Find where the given text appears and provide that cell's center as (x, y) coordinate. 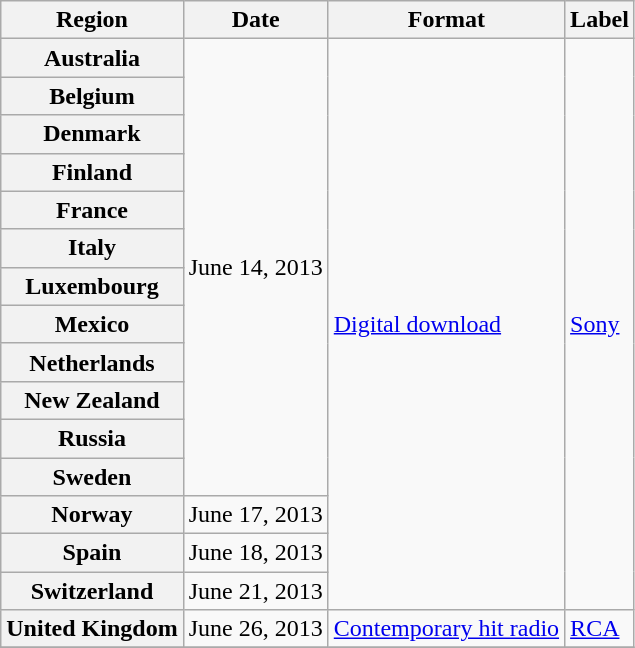
June 26, 2013 (256, 629)
Spain (92, 553)
RCA (600, 629)
June 14, 2013 (256, 268)
Digital download (446, 324)
Sony (600, 324)
June 18, 2013 (256, 553)
New Zealand (92, 400)
Norway (92, 515)
June 21, 2013 (256, 591)
Label (600, 20)
Date (256, 20)
Netherlands (92, 362)
Mexico (92, 324)
Format (446, 20)
June 17, 2013 (256, 515)
Italy (92, 248)
Region (92, 20)
Finland (92, 172)
Russia (92, 438)
United Kingdom (92, 629)
Contemporary hit radio (446, 629)
Belgium (92, 96)
Luxembourg (92, 286)
Switzerland (92, 591)
France (92, 210)
Australia (92, 58)
Sweden (92, 477)
Denmark (92, 134)
